For the text-containing cell, return its midpoint in (x, y) coordinate format. 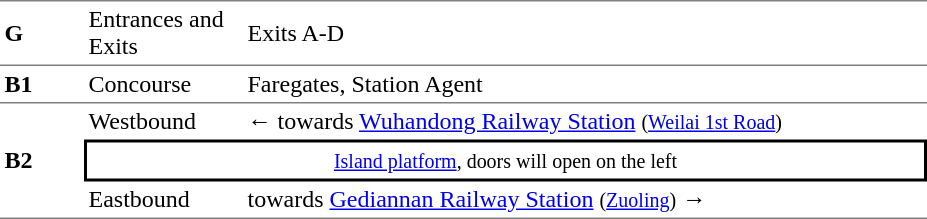
← towards Wuhandong Railway Station (Weilai 1st Road) (585, 122)
Exits A-D (585, 32)
Westbound (164, 122)
Concourse (164, 84)
Island platform, doors will open on the left (506, 161)
Entrances and Exits (164, 32)
G (42, 32)
Faregates, Station Agent (585, 84)
B1 (42, 84)
